Determine the (X, Y) coordinate at the center of the cell enclosing the given text.  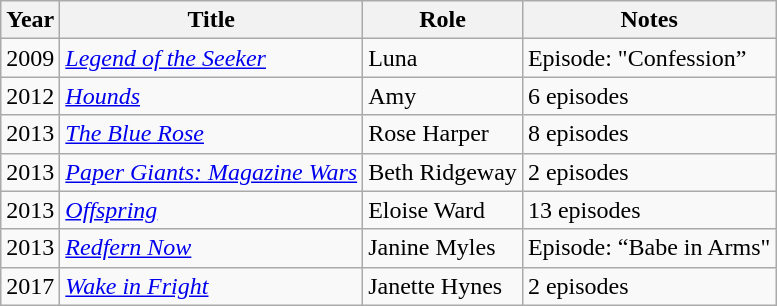
Paper Giants: Magazine Wars (212, 172)
Eloise Ward (443, 210)
Title (212, 20)
Notes (649, 20)
Janette Hynes (443, 286)
2012 (30, 96)
Legend of the Seeker (212, 58)
Year (30, 20)
Rose Harper (443, 134)
8 episodes (649, 134)
Role (443, 20)
Janine Myles (443, 248)
Wake in Fright (212, 286)
Episode: “Babe in Arms" (649, 248)
Luna (443, 58)
2017 (30, 286)
Offspring (212, 210)
6 episodes (649, 96)
The Blue Rose (212, 134)
2009 (30, 58)
Amy (443, 96)
Hounds (212, 96)
Beth Ridgeway (443, 172)
Episode: "Confession” (649, 58)
13 episodes (649, 210)
Redfern Now (212, 248)
